Extract the (x, y) coordinate from the center of the cell holding the provided text.  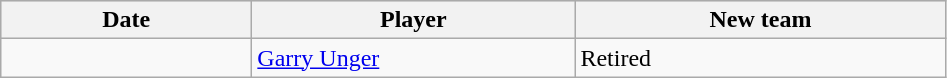
New team (760, 20)
Date (126, 20)
Garry Unger (414, 58)
Player (414, 20)
Retired (760, 58)
